Pinpoint the cell where the given text exists, returning its (X, Y) midpoint coordinate. 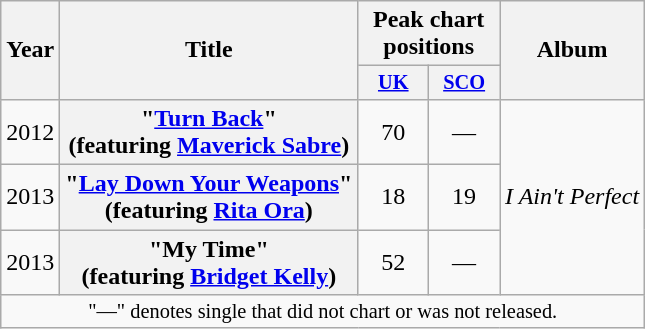
19 (464, 198)
Album (572, 50)
70 (394, 132)
SCO (464, 83)
Peak chart positions (429, 34)
52 (394, 262)
18 (394, 198)
2012 (30, 132)
"Turn Back"(featuring Maverick Sabre) (209, 132)
Year (30, 50)
Title (209, 50)
"My Time"(featuring Bridget Kelly) (209, 262)
UK (394, 83)
I Ain't Perfect (572, 196)
"—" denotes single that did not chart or was not released. (323, 312)
"Lay Down Your Weapons"(featuring Rita Ora) (209, 198)
